Determine the [x, y] coordinate at the center of the cell enclosing the given text.  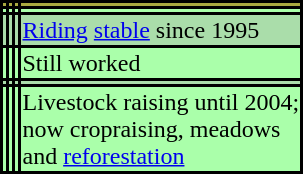
Livestock raising until 2004;now cropraising, meadowsand reforestation [161, 129]
Riding stable since 1995 [161, 30]
Still worked [161, 63]
